Extract the (x, y) coordinate from the center of the cell holding the provided text.  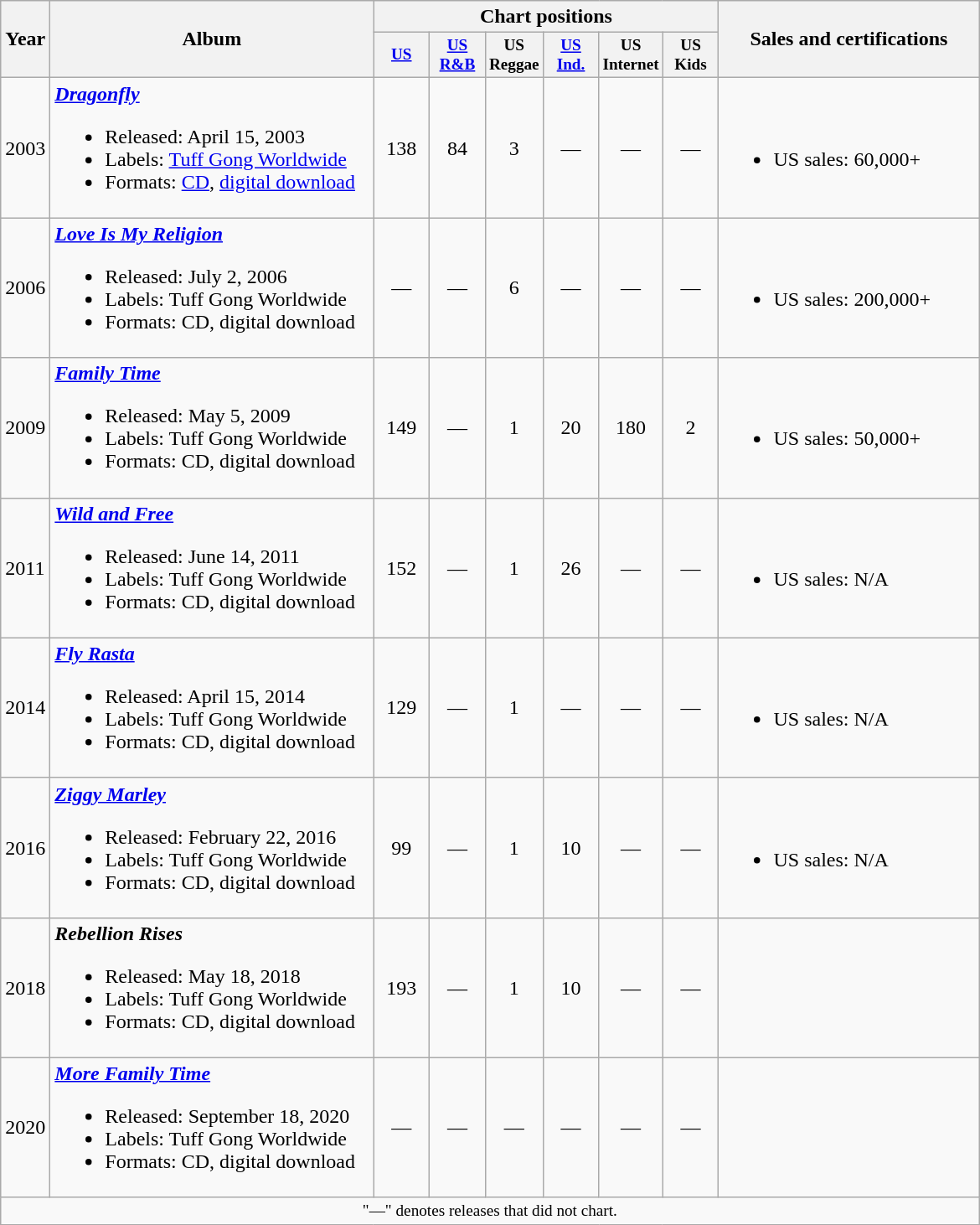
152 (402, 568)
20 (571, 427)
US sales: 200,000+ (849, 288)
99 (402, 848)
149 (402, 427)
Wild and FreeReleased: June 14, 2011Labels: Tuff Gong WorldwideFormats: CD, digital download (212, 568)
Rebellion RisesReleased: May 18, 2018Labels: Tuff Gong WorldwideFormats: CD, digital download (212, 987)
3 (514, 147)
Love Is My ReligionReleased: July 2, 2006Labels: Tuff Gong WorldwideFormats: CD, digital download (212, 288)
180 (631, 427)
Chart positions (546, 17)
"—" denotes releases that did not chart. (490, 1211)
193 (402, 987)
Sales and certifications (849, 39)
2018 (25, 987)
2020 (25, 1128)
US R&B (457, 55)
US (402, 55)
26 (571, 568)
Year (25, 39)
2011 (25, 568)
US sales: 50,000+ (849, 427)
US Ind. (571, 55)
2006 (25, 288)
Album (212, 39)
2 (690, 427)
Ziggy MarleyReleased: February 22, 2016Labels: Tuff Gong WorldwideFormats: CD, digital download (212, 848)
2009 (25, 427)
Family TimeReleased: May 5, 2009Labels: Tuff Gong WorldwideFormats: CD, digital download (212, 427)
US Reggae (514, 55)
US Kids (690, 55)
84 (457, 147)
US Internet (631, 55)
2014 (25, 707)
Fly RastaReleased: April 15, 2014Labels: Tuff Gong WorldwideFormats: CD, digital download (212, 707)
6 (514, 288)
More Family TimeReleased: September 18, 2020Labels: Tuff Gong WorldwideFormats: CD, digital download (212, 1128)
2003 (25, 147)
DragonflyReleased: April 15, 2003Labels: Tuff Gong WorldwideFormats: CD, digital download (212, 147)
129 (402, 707)
138 (402, 147)
US sales: 60,000+ (849, 147)
2016 (25, 848)
